Return the (x, y) coordinate for the center point of the cell that contains the specified text.  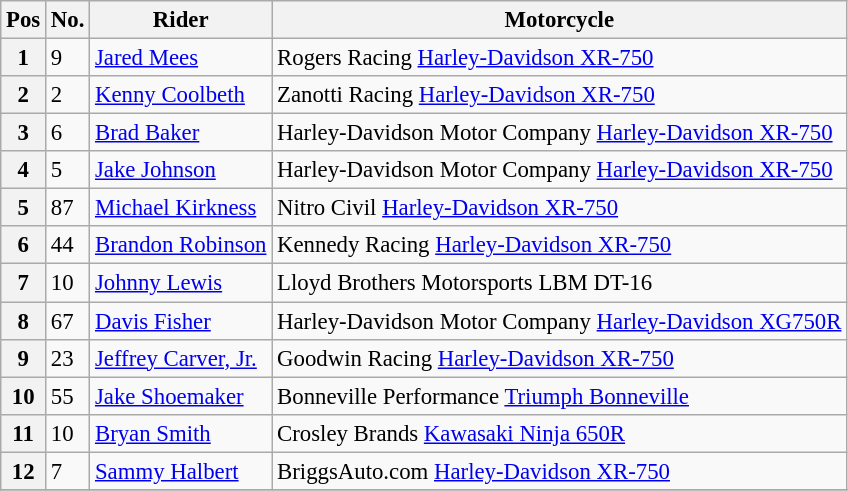
Brandon Robinson (181, 245)
67 (68, 321)
Bonneville Performance Triumph Bonneville (560, 396)
No. (68, 20)
Jared Mees (181, 58)
Lloyd Brothers Motorsports LBM DT-16 (560, 283)
Bryan Smith (181, 433)
BriggsAuto.com Harley-Davidson XR-750 (560, 471)
Rogers Racing Harley-Davidson XR-750 (560, 58)
11 (24, 433)
Jeffrey Carver, Jr. (181, 358)
Kennedy Racing Harley-Davidson XR-750 (560, 245)
4 (24, 170)
Brad Baker (181, 133)
Johnny Lewis (181, 283)
12 (24, 471)
Jake Shoemaker (181, 396)
Harley-Davidson Motor Company Harley-Davidson XG750R (560, 321)
1 (24, 58)
Pos (24, 20)
Rider (181, 20)
Davis Fisher (181, 321)
44 (68, 245)
Michael Kirkness (181, 208)
Crosley Brands Kawasaki Ninja 650R (560, 433)
87 (68, 208)
23 (68, 358)
Goodwin Racing Harley-Davidson XR-750 (560, 358)
55 (68, 396)
Kenny Coolbeth (181, 95)
Zanotti Racing Harley-Davidson XR-750 (560, 95)
Jake Johnson (181, 170)
Motorcycle (560, 20)
8 (24, 321)
3 (24, 133)
Sammy Halbert (181, 471)
Nitro Civil Harley-Davidson XR-750 (560, 208)
